Determine the (x, y) coordinate at the center of the cell enclosing the given text.  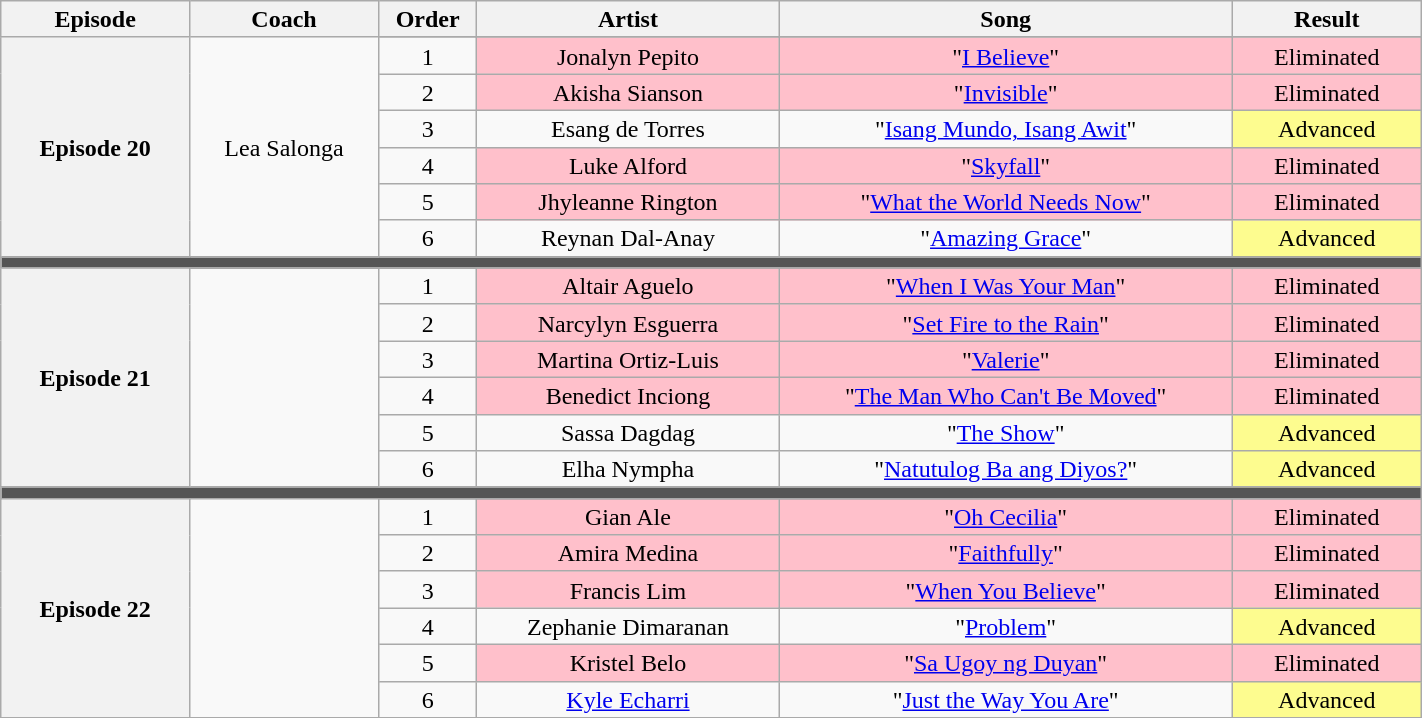
"The Man Who Can't Be Moved" (1006, 396)
Sassa Dagdag (628, 432)
Kristel Belo (628, 662)
Episode 20 (96, 146)
"Sa Ugoy ng Duyan" (1006, 662)
Narcylyn Esguerra (628, 322)
"I Believe" (1006, 56)
"Isang Mundo, Isang Awit" (1006, 128)
Reynan Dal-Anay (628, 238)
"The Show" (1006, 432)
"What the World Needs Now" (1006, 202)
Order (427, 20)
"Amazing Grace" (1006, 238)
Artist (628, 20)
Esang de Torres (628, 128)
Episode 22 (96, 608)
Kyle Echarri (628, 700)
"When You Believe" (1006, 590)
Luke Alford (628, 166)
"Skyfall" (1006, 166)
"Problem" (1006, 626)
Francis Lim (628, 590)
Martina Ortiz-Luis (628, 360)
Song (1006, 20)
"Natutulog Ba ang Diyos?" (1006, 470)
Amira Medina (628, 554)
Jonalyn Pepito (628, 56)
"Oh Cecilia" (1006, 516)
Altair Aguelo (628, 286)
Akisha Sianson (628, 92)
Elha Nympha (628, 470)
Benedict Inciong (628, 396)
Episode 21 (96, 378)
Jhyleanne Rington (628, 202)
"Just the Way You Are" (1006, 700)
Gian Ale (628, 516)
Lea Salonga (284, 146)
"Faithfully" (1006, 554)
Episode (96, 20)
Result (1326, 20)
Zephanie Dimaranan (628, 626)
Coach (284, 20)
"Valerie" (1006, 360)
"Set Fire to the Rain" (1006, 322)
"When I Was Your Man" (1006, 286)
"Invisible" (1006, 92)
